Identify which cell holds the provided text, then report its [X, Y] central coordinate. 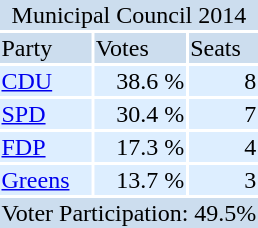
SPD [46, 114]
17.3 % [140, 147]
Votes [140, 48]
13.7 % [140, 180]
30.4 % [140, 114]
7 [224, 114]
8 [224, 81]
CDU [46, 81]
Municipal Council 2014 [129, 15]
3 [224, 180]
Greens [46, 180]
Voter Participation: 49.5% [129, 213]
4 [224, 147]
Party [46, 48]
Seats [224, 48]
FDP [46, 147]
38.6 % [140, 81]
